Provide the [x, y] coordinate of the cell's center where the given text is located.  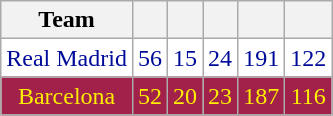
116 [308, 96]
23 [220, 96]
Real Madrid [67, 58]
122 [308, 58]
191 [262, 58]
20 [186, 96]
15 [186, 58]
Barcelona [67, 96]
56 [150, 58]
187 [262, 96]
24 [220, 58]
Team [67, 20]
52 [150, 96]
